For the text-containing cell, return its midpoint in (X, Y) coordinate format. 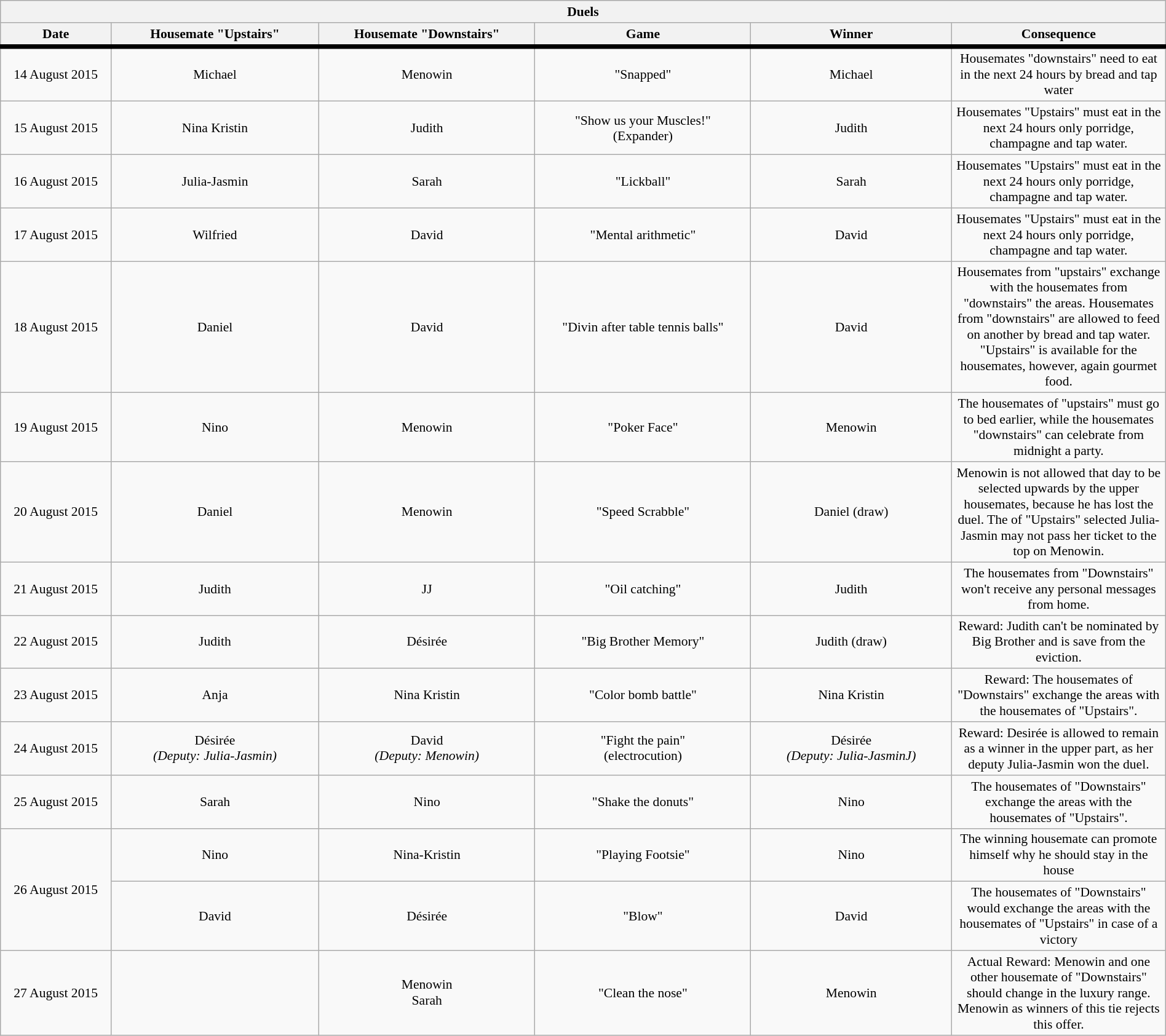
"Color bomb battle" (643, 696)
Julia-Jasmin (215, 182)
David(Deputy: Menowin) (427, 749)
23 August 2015 (56, 696)
Game (643, 34)
The winning housemate can promote himself why he should stay in the house (1059, 855)
14 August 2015 (56, 74)
17 August 2015 (56, 235)
"Mental arithmetic" (643, 235)
Désirée(Deputy: Julia-JasminJ) (851, 749)
"Oil catching" (643, 589)
20 August 2015 (56, 512)
Reward: Desirée is allowed to remain as a winner in the upper part, as her deputy Julia-Jasmin won the duel. (1059, 749)
18 August 2015 (56, 327)
"Poker Face" (643, 427)
26 August 2015 (56, 889)
The housemates of "Downstairs" exchange the areas with the housemates of "Upstairs". (1059, 802)
"Divin after table tennis balls" (643, 327)
21 August 2015 (56, 589)
"Clean the nose" (643, 993)
"Playing Footsie" (643, 855)
"Lickball" (643, 182)
"Speed Scrabble" (643, 512)
Date (56, 34)
Duels (583, 12)
Winner (851, 34)
The housemates of "Downstairs" would exchange the areas with the housemates of "Upstairs" in case of a victory (1059, 916)
Actual Reward: Menowin and one other housemate of "Downstairs" should change in the luxury range. Menowin as winners of this tie rejects this offer. (1059, 993)
Reward: The housemates of "Downstairs" exchange the areas with the housemates of "Upstairs". (1059, 696)
The housemates of "upstairs" must go to bed earlier, while the housemates "downstairs" can celebrate from midnight a party. (1059, 427)
19 August 2015 (56, 427)
"Fight the pain" (electrocution) (643, 749)
JJ (427, 589)
"Show us your Muscles!"(Expander) (643, 128)
Housemates "downstairs" need to eat in the next 24 hours by bread and tap water (1059, 74)
15 August 2015 (56, 128)
Désirée(Deputy: Julia-Jasmin) (215, 749)
"Shake the donuts" (643, 802)
"Big Brother Memory" (643, 642)
22 August 2015 (56, 642)
MenowinSarah (427, 993)
"Snapped" (643, 74)
16 August 2015 (56, 182)
Consequence (1059, 34)
Reward: Judith can't be nominated by Big Brother and is save from the eviction. (1059, 642)
Housemate "Downstairs" (427, 34)
Daniel (draw) (851, 512)
Wilfried (215, 235)
"Blow" (643, 916)
Anja (215, 696)
Nina-Kristin (427, 855)
Housemate "Upstairs" (215, 34)
The housemates from "Downstairs" won't receive any personal messages from home. (1059, 589)
27 August 2015 (56, 993)
25 August 2015 (56, 802)
24 August 2015 (56, 749)
Judith (draw) (851, 642)
